Determine the (x, y) coordinate at the center of the cell enclosing the given text.  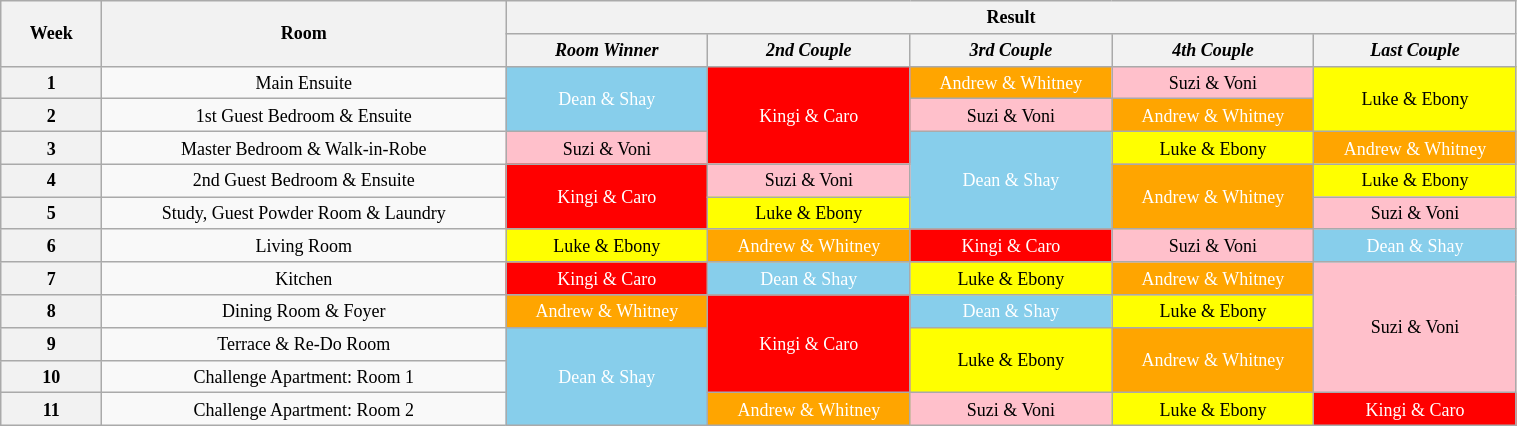
Challenge Apartment: Room 1 (304, 376)
Dining Room & Foyer (304, 312)
Last Couple (1415, 50)
9 (52, 344)
5 (52, 214)
Kitchen (304, 278)
1st Guest Bedroom & Ensuite (304, 116)
3rd Couple (1011, 50)
7 (52, 278)
Room Winner (607, 50)
2nd Guest Bedroom & Ensuite (304, 180)
Room (304, 34)
6 (52, 246)
1 (52, 82)
11 (52, 410)
4th Couple (1213, 50)
Master Bedroom & Walk-in-Robe (304, 148)
Study, Guest Powder Room & Laundry (304, 214)
Week (52, 34)
10 (52, 376)
2 (52, 116)
2nd Couple (809, 50)
4 (52, 180)
Living Room (304, 246)
Result (1011, 18)
Main Ensuite (304, 82)
Challenge Apartment: Room 2 (304, 410)
3 (52, 148)
Terrace & Re-Do Room (304, 344)
8 (52, 312)
